Pinpoint the cell where the given text exists, returning its [X, Y] midpoint coordinate. 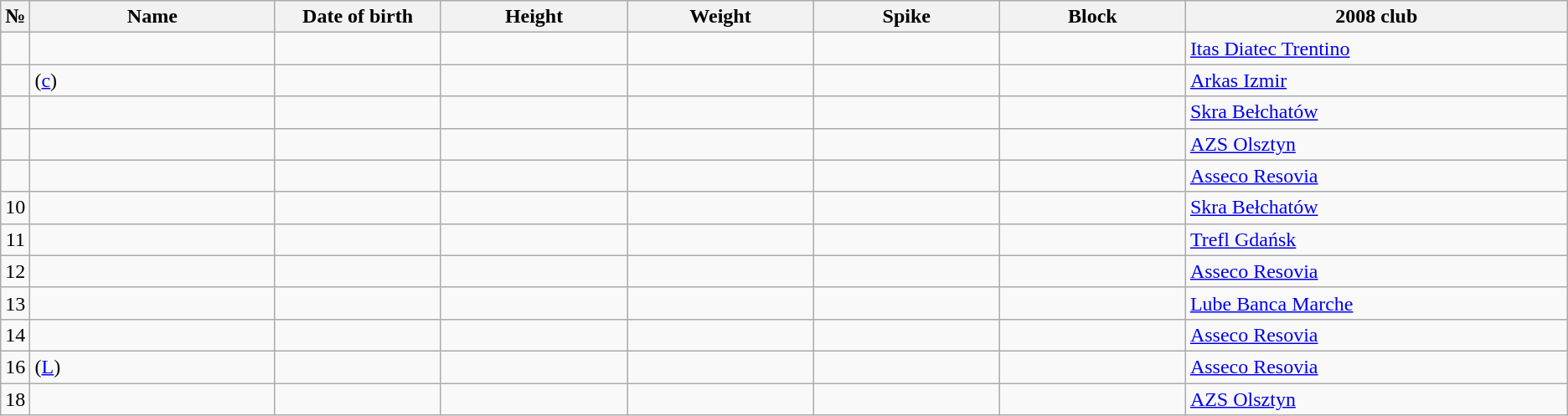
13 [15, 303]
Spike [906, 17]
№ [15, 17]
18 [15, 399]
Date of birth [358, 17]
Itas Diatec Trentino [1376, 49]
(c) [152, 80]
16 [15, 367]
2008 club [1376, 17]
11 [15, 239]
Block [1092, 17]
Height [534, 17]
(L) [152, 367]
Name [152, 17]
10 [15, 208]
Arkas Izmir [1376, 80]
Lube Banca Marche [1376, 303]
14 [15, 335]
Weight [720, 17]
Trefl Gdańsk [1376, 239]
12 [15, 271]
